Pinpoint the cell where the given text exists, returning its [X, Y] midpoint coordinate. 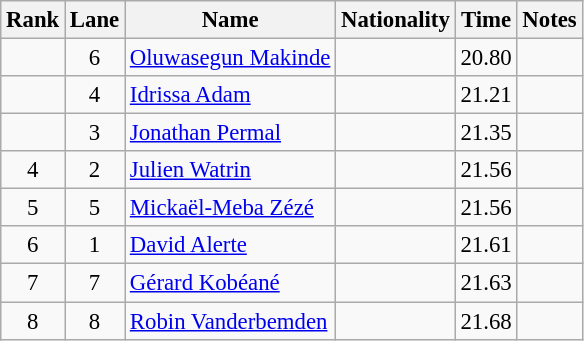
21.61 [486, 245]
Rank [33, 20]
Oluwasegun Makinde [230, 58]
Julien Watrin [230, 170]
3 [95, 133]
Idrissa Adam [230, 95]
1 [95, 245]
2 [95, 170]
Gérard Kobéané [230, 283]
Notes [550, 20]
Name [230, 20]
Mickaël-Meba Zézé [230, 208]
Lane [95, 20]
21.35 [486, 133]
Robin Vanderbemden [230, 321]
21.21 [486, 95]
Nationality [396, 20]
Time [486, 20]
20.80 [486, 58]
Jonathan Permal [230, 133]
David Alerte [230, 245]
21.63 [486, 283]
21.68 [486, 321]
